Search for the cell housing the specified text and yield its (X, Y) center coordinate. 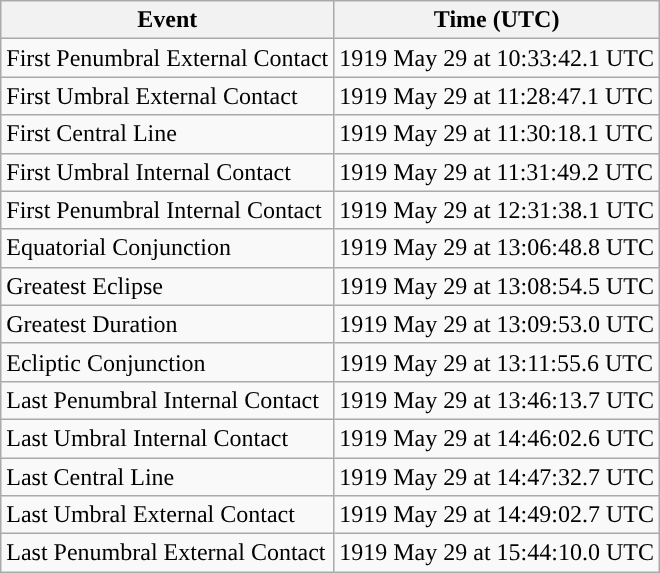
First Umbral External Contact (168, 96)
First Umbral Internal Contact (168, 172)
1919 May 29 at 13:08:54.5 UTC (497, 286)
1919 May 29 at 13:46:13.7 UTC (497, 400)
Equatorial Conjunction (168, 248)
Time (UTC) (497, 20)
First Penumbral Internal Contact (168, 210)
1919 May 29 at 14:47:32.7 UTC (497, 477)
Last Penumbral Internal Contact (168, 400)
First Penumbral External Contact (168, 58)
1919 May 29 at 10:33:42.1 UTC (497, 58)
Last Umbral Internal Contact (168, 438)
Greatest Eclipse (168, 286)
Last Central Line (168, 477)
Event (168, 20)
1919 May 29 at 13:09:53.0 UTC (497, 324)
1919 May 29 at 11:31:49.2 UTC (497, 172)
Last Penumbral External Contact (168, 553)
Ecliptic Conjunction (168, 362)
1919 May 29 at 15:44:10.0 UTC (497, 553)
1919 May 29 at 11:28:47.1 UTC (497, 96)
1919 May 29 at 13:11:55.6 UTC (497, 362)
1919 May 29 at 13:06:48.8 UTC (497, 248)
Greatest Duration (168, 324)
1919 May 29 at 14:49:02.7 UTC (497, 515)
First Central Line (168, 134)
1919 May 29 at 14:46:02.6 UTC (497, 438)
1919 May 29 at 12:31:38.1 UTC (497, 210)
1919 May 29 at 11:30:18.1 UTC (497, 134)
Last Umbral External Contact (168, 515)
